Determine the [x, y] coordinate at the center of the cell enclosing the given text.  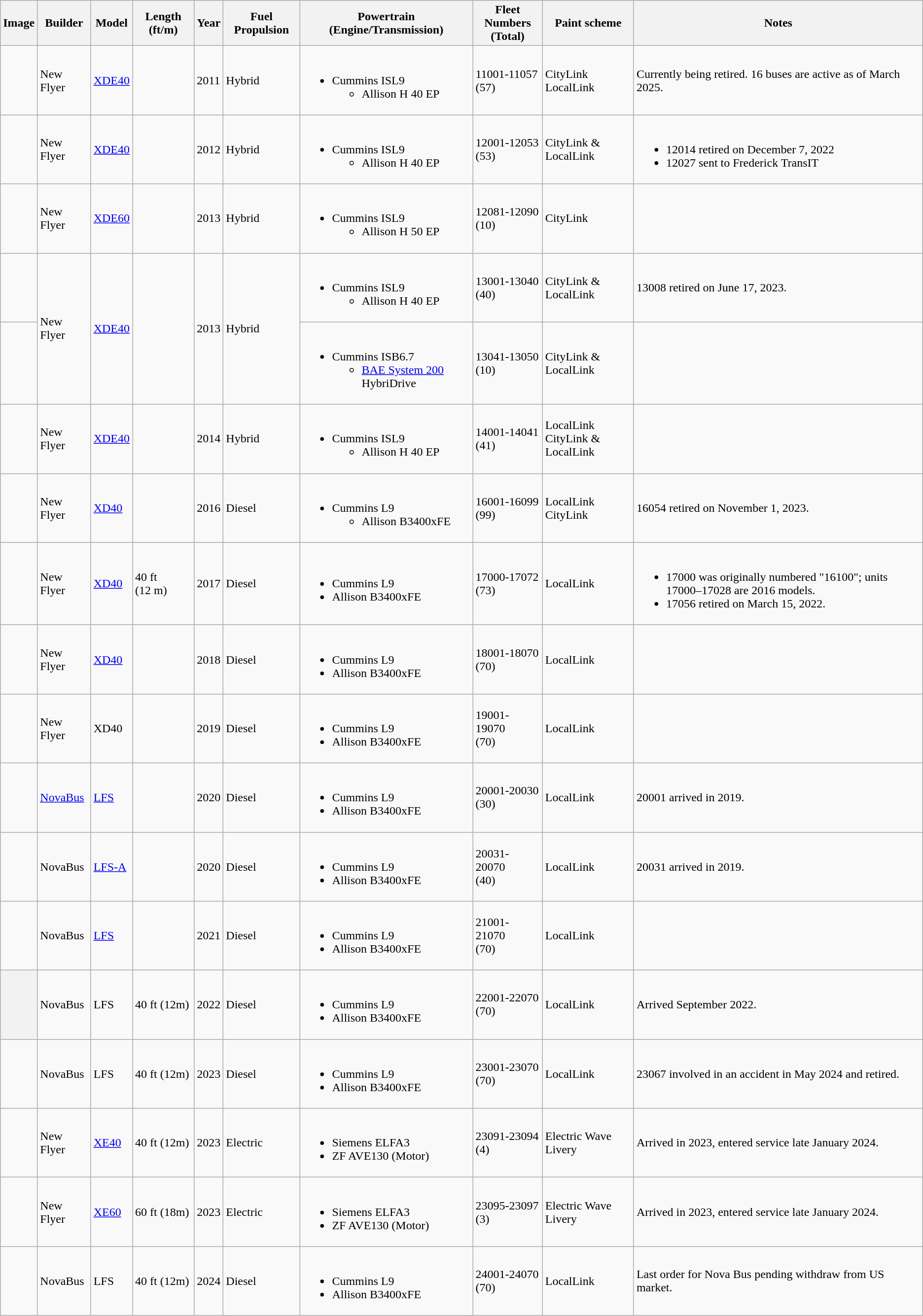
2014 [209, 439]
18001-18070(70) [508, 659]
Last order for Nova Bus pending withdraw from US market. [778, 1281]
20001-20030(30) [508, 797]
12081-12090(10) [508, 218]
2017 [209, 584]
2019 [209, 728]
2018 [209, 659]
Currently being retired. 16 buses are active as of March 2025. [778, 80]
23067 involved in an accident in May 2024 and retired. [778, 1074]
12014 retired on December 7, 202212027 sent to Frederick TransIT [778, 149]
Year [209, 23]
Model [111, 23]
13041-13050(10) [508, 363]
Powertrain(Engine/Transmission) [387, 23]
13001-13040(40) [508, 287]
XDE60 [111, 218]
2016 [209, 508]
XE40 [111, 1143]
17000 was originally numbered "16100"; units 17000–17028 are 2016 models.17056 retired on March 15, 2022. [778, 584]
Length (ft/m) [164, 23]
2021 [209, 936]
12001-12053(53) [508, 149]
CityLink [588, 218]
Arrived September 2022. [778, 1005]
Cummins ISB6.7BAE System 200 HybriDrive [387, 363]
23091-23094(4) [508, 1143]
Builder [64, 23]
2022 [209, 1005]
23095-23097(3) [508, 1212]
CityLinkLocalLink [588, 80]
40 ft(12 m) [164, 584]
17000-17072(73) [508, 584]
16054 retired on November 1, 2023. [778, 508]
14001-14041(41) [508, 439]
20031- 20070(40) [508, 867]
11001-11057(57) [508, 80]
Fuel Propulsion [261, 23]
21001- 21070(70) [508, 936]
Image [19, 23]
16001-16099(99) [508, 508]
LocalLinkCityLink [588, 508]
LocalLinkCityLink & LocalLink [588, 439]
60 ft (18m) [164, 1212]
20031 arrived in 2019. [778, 867]
20001 arrived in 2019. [778, 797]
Notes [778, 23]
22001-22070(70) [508, 1005]
XE60 [111, 1212]
23001-23070(70) [508, 1074]
2024 [209, 1281]
LFS-A [111, 867]
Cummins ISL9Allison H 50 EP [387, 218]
2012 [209, 149]
24001-24070(70) [508, 1281]
19001- 19070(70) [508, 728]
Paint scheme [588, 23]
13008 retired on June 17, 2023. [778, 287]
Fleet Numbers(Total) [508, 23]
2011 [209, 80]
